Identify which cell holds the provided text, then report its (X, Y) central coordinate. 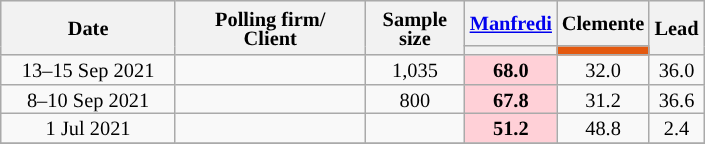
67.8 (511, 98)
36.6 (676, 98)
Polling firm/Client (270, 28)
36.0 (676, 70)
68.0 (511, 70)
800 (415, 98)
Clemente (603, 22)
51.2 (511, 128)
Sample size (415, 28)
Manfredi (511, 22)
32.0 (603, 70)
Date (88, 28)
48.8 (603, 128)
8–10 Sep 2021 (88, 98)
31.2 (603, 98)
2.4 (676, 128)
1 Jul 2021 (88, 128)
1,035 (415, 70)
13–15 Sep 2021 (88, 70)
Lead (676, 28)
